From the cell containing the given text, extract its center point as (X, Y) coordinate. 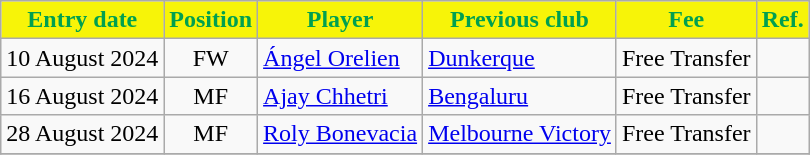
10 August 2024 (82, 58)
FW (211, 58)
Bengaluru (520, 96)
Roly Bonevacia (340, 134)
Dunkerque (520, 58)
28 August 2024 (82, 134)
16 August 2024 (82, 96)
Position (211, 20)
Melbourne Victory (520, 134)
Ref. (782, 20)
Ajay Chhetri (340, 96)
Fee (686, 20)
Ángel Orelien (340, 58)
Entry date (82, 20)
Player (340, 20)
Previous club (520, 20)
